Provide the [x, y] coordinate of the cell's center where the given text is located.  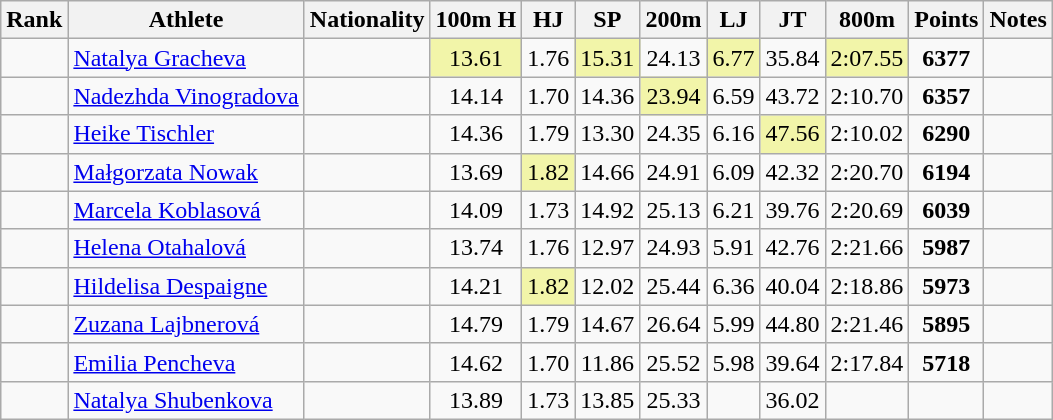
6039 [946, 210]
13.89 [476, 400]
5.98 [734, 362]
6.59 [734, 96]
2:21.66 [867, 248]
2:10.70 [867, 96]
24.35 [674, 134]
2:07.55 [867, 58]
Heike Tischler [186, 134]
Points [946, 20]
2:10.02 [867, 134]
14.14 [476, 96]
SP [608, 20]
6290 [946, 134]
14.79 [476, 324]
5.91 [734, 248]
2:20.70 [867, 172]
13.30 [608, 134]
Notes [1018, 20]
14.09 [476, 210]
Helena Otahalová [186, 248]
12.97 [608, 248]
24.13 [674, 58]
36.02 [792, 400]
11.86 [608, 362]
6.21 [734, 210]
35.84 [792, 58]
5895 [946, 324]
25.44 [674, 286]
42.32 [792, 172]
39.64 [792, 362]
14.66 [608, 172]
200m [674, 20]
5987 [946, 248]
LJ [734, 20]
100m H [476, 20]
2:20.69 [867, 210]
6.16 [734, 134]
26.64 [674, 324]
13.69 [476, 172]
40.04 [792, 286]
6357 [946, 96]
6194 [946, 172]
Natalya Gracheva [186, 58]
Hildelisa Despaigne [186, 286]
800m [867, 20]
47.56 [792, 134]
5973 [946, 286]
2:17.84 [867, 362]
13.61 [476, 58]
14.67 [608, 324]
Natalya Shubenkova [186, 400]
Emilia Pencheva [186, 362]
Nadezhda Vinogradova [186, 96]
14.21 [476, 286]
5.99 [734, 324]
13.85 [608, 400]
14.62 [476, 362]
14.92 [608, 210]
25.13 [674, 210]
25.33 [674, 400]
25.52 [674, 362]
Athlete [186, 20]
24.93 [674, 248]
6.36 [734, 286]
2:18.86 [867, 286]
43.72 [792, 96]
Zuzana Lajbnerová [186, 324]
HJ [548, 20]
Rank [34, 20]
6.09 [734, 172]
15.31 [608, 58]
42.76 [792, 248]
Nationality [367, 20]
13.74 [476, 248]
JT [792, 20]
5718 [946, 362]
6377 [946, 58]
44.80 [792, 324]
12.02 [608, 286]
Marcela Koblasová [186, 210]
6.77 [734, 58]
23.94 [674, 96]
24.91 [674, 172]
39.76 [792, 210]
2:21.46 [867, 324]
Małgorzata Nowak [186, 172]
